Identify which cell holds the provided text, then report its [X, Y] central coordinate. 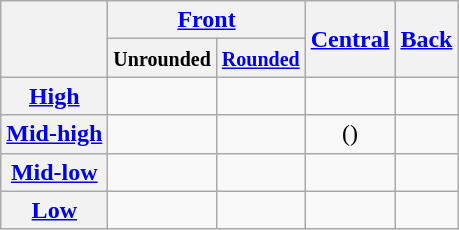
Low [54, 210]
Unrounded [162, 58]
Rounded [260, 58]
Back [426, 39]
Mid-low [54, 172]
Front [206, 20]
Mid-high [54, 134]
() [350, 134]
Central [350, 39]
High [54, 96]
